Extract the (X, Y) coordinate from the center of the cell holding the provided text.  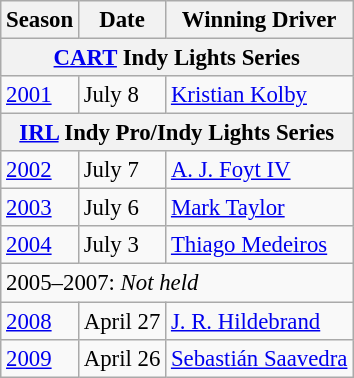
Kristian Kolby (260, 95)
A. J. Foyt IV (260, 170)
2009 (40, 358)
July 7 (122, 170)
2003 (40, 208)
July 6 (122, 208)
Winning Driver (260, 20)
Sebastián Saavedra (260, 358)
2005–2007: Not held (177, 283)
J. R. Hildebrand (260, 321)
2004 (40, 245)
IRL Indy Pro/Indy Lights Series (177, 133)
Date (122, 20)
2001 (40, 95)
Mark Taylor (260, 208)
Season (40, 20)
Thiago Medeiros (260, 245)
CART Indy Lights Series (177, 58)
2002 (40, 170)
July 3 (122, 245)
July 8 (122, 95)
April 27 (122, 321)
April 26 (122, 358)
2008 (40, 321)
